Output the [X, Y] coordinate of the center of the cell containing the given text.  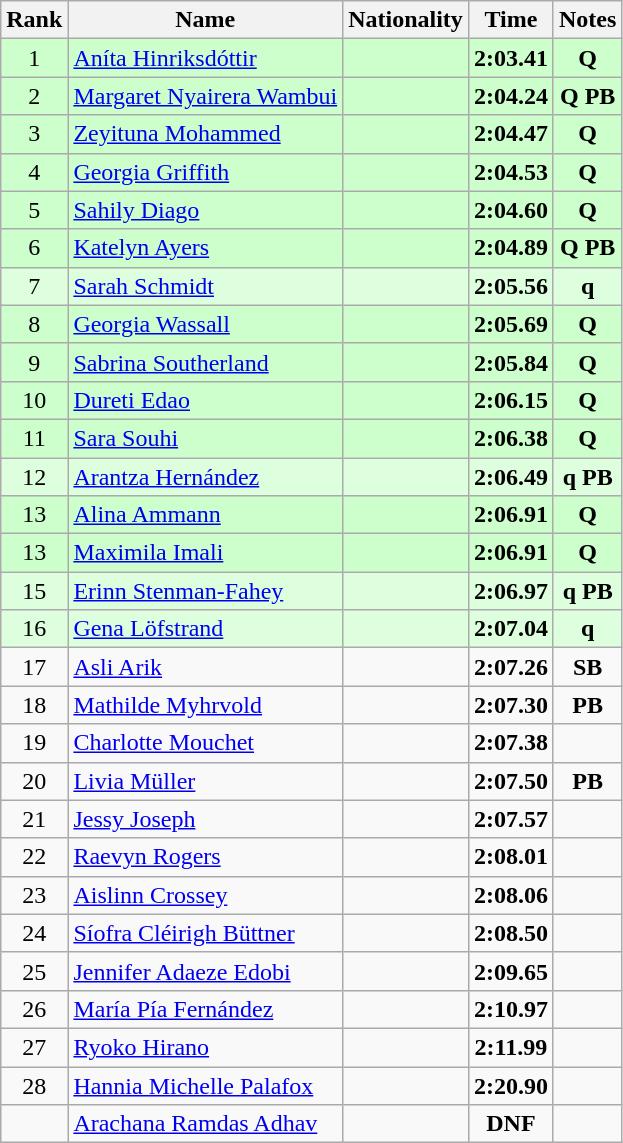
Sabrina Southerland [206, 362]
8 [34, 324]
5 [34, 210]
2:05.56 [510, 286]
Sahily Diago [206, 210]
Jennifer Adaeze Edobi [206, 971]
Aislinn Crossey [206, 895]
2:04.89 [510, 248]
Asli Arik [206, 667]
9 [34, 362]
Maximila Imali [206, 553]
Dureti Edao [206, 400]
Arantza Hernández [206, 477]
4 [34, 172]
27 [34, 1047]
1 [34, 58]
Arachana Ramdas Adhav [206, 1124]
Katelyn Ayers [206, 248]
Sarah Schmidt [206, 286]
2:05.69 [510, 324]
Charlotte Mouchet [206, 743]
2:03.41 [510, 58]
Alina Ammann [206, 515]
Georgia Griffith [206, 172]
Sara Souhi [206, 438]
Margaret Nyairera Wambui [206, 96]
2:06.97 [510, 591]
Rank [34, 20]
2 [34, 96]
2:04.24 [510, 96]
Nationality [406, 20]
Livia Müller [206, 781]
17 [34, 667]
Jessy Joseph [206, 819]
Ryoko Hirano [206, 1047]
Time [510, 20]
2:10.97 [510, 1009]
2:04.53 [510, 172]
2:08.01 [510, 857]
2:04.60 [510, 210]
DNF [510, 1124]
10 [34, 400]
2:04.47 [510, 134]
20 [34, 781]
21 [34, 819]
2:07.57 [510, 819]
23 [34, 895]
12 [34, 477]
Aníta Hinriksdóttir [206, 58]
Georgia Wassall [206, 324]
Erinn Stenman-Fahey [206, 591]
28 [34, 1085]
7 [34, 286]
2:06.38 [510, 438]
2:06.15 [510, 400]
2:07.04 [510, 629]
2:08.06 [510, 895]
11 [34, 438]
2:09.65 [510, 971]
2:20.90 [510, 1085]
24 [34, 933]
Hannia Michelle Palafox [206, 1085]
26 [34, 1009]
2:08.50 [510, 933]
Name [206, 20]
19 [34, 743]
2:05.84 [510, 362]
2:07.30 [510, 705]
Síofra Cléirigh Büttner [206, 933]
Raevyn Rogers [206, 857]
2:11.99 [510, 1047]
2:07.50 [510, 781]
16 [34, 629]
SB [587, 667]
2:06.49 [510, 477]
2:07.38 [510, 743]
Zeyituna Mohammed [206, 134]
2:07.26 [510, 667]
Notes [587, 20]
María Pía Fernández [206, 1009]
Gena Löfstrand [206, 629]
22 [34, 857]
6 [34, 248]
15 [34, 591]
18 [34, 705]
3 [34, 134]
25 [34, 971]
Mathilde Myhrvold [206, 705]
